Capture the cell that displays the provided text and extract its [x, y] central coordinate. 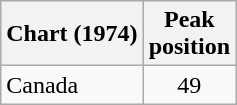
Chart (1974) [72, 34]
49 [189, 85]
Canada [72, 85]
Peak position [189, 34]
